For the text-containing cell, return its midpoint in (x, y) coordinate format. 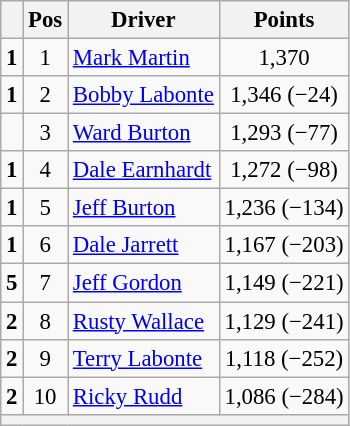
Jeff Burton (144, 208)
1,236 (−134) (284, 208)
Mark Martin (144, 58)
6 (46, 245)
9 (46, 358)
Ricky Rudd (144, 396)
4 (46, 170)
10 (46, 396)
Terry Labonte (144, 358)
Jeff Gordon (144, 283)
1,293 (−77) (284, 133)
1,086 (−284) (284, 396)
7 (46, 283)
Ward Burton (144, 133)
8 (46, 321)
1,370 (284, 58)
Rusty Wallace (144, 321)
Dale Jarrett (144, 245)
Dale Earnhardt (144, 170)
1,149 (−221) (284, 283)
1,118 (−252) (284, 358)
1,167 (−203) (284, 245)
1,346 (−24) (284, 95)
3 (46, 133)
1,129 (−241) (284, 321)
Driver (144, 20)
Points (284, 20)
Pos (46, 20)
1,272 (−98) (284, 170)
Bobby Labonte (144, 95)
